Provide the (X, Y) coordinate of the cell's center where the given text is located.  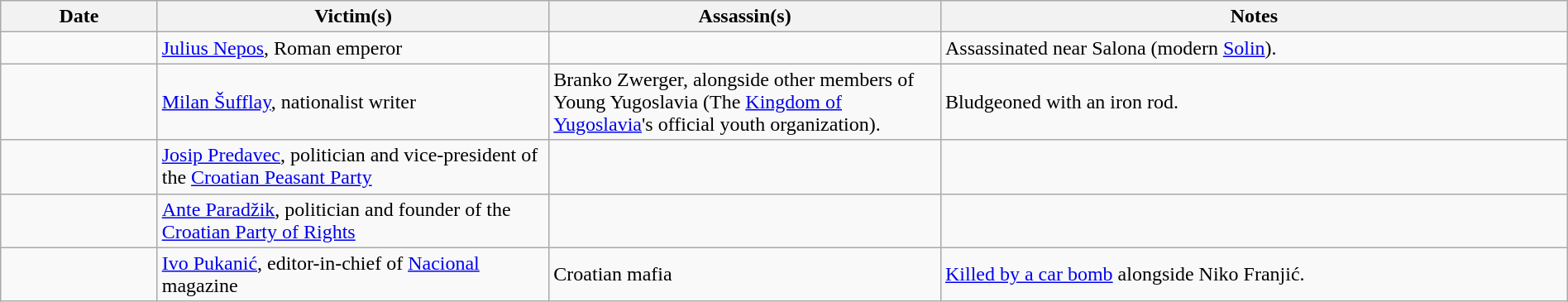
Ante Paradžik, politician and founder of the Croatian Party of Rights (353, 220)
Bludgeoned with an iron rod. (1254, 102)
Croatian mafia (745, 275)
Branko Zwerger, alongside other members of Young Yugoslavia (The Kingdom of Yugoslavia's official youth organization). (745, 102)
Ivo Pukanić, editor-in-chief of Nacional magazine (353, 275)
Notes (1254, 17)
Date (79, 17)
Assassin(s) (745, 17)
Killed by a car bomb alongside Niko Franjić. (1254, 275)
Victim(s) (353, 17)
Julius Nepos, Roman emperor (353, 48)
Milan Šufflay, nationalist writer (353, 102)
Assassinated near Salona (modern Solin). (1254, 48)
Josip Predavec, politician and vice-president of the Croatian Peasant Party (353, 167)
